Detect which cell encompasses the target text, then output its (x, y) center coordinate. 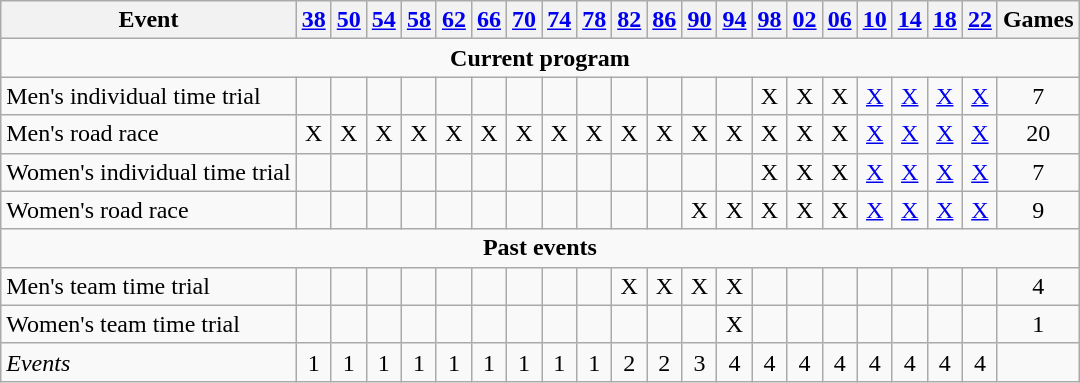
Women's individual time trial (148, 172)
Men's road race (148, 134)
3 (700, 362)
70 (524, 20)
10 (874, 20)
Current program (540, 58)
14 (910, 20)
54 (384, 20)
06 (840, 20)
Men's individual time trial (148, 96)
58 (418, 20)
74 (560, 20)
22 (980, 20)
Event (148, 20)
9 (1038, 210)
78 (594, 20)
Men's team time trial (148, 286)
38 (314, 20)
Women's road race (148, 210)
50 (348, 20)
62 (454, 20)
20 (1038, 134)
86 (664, 20)
94 (734, 20)
Games (1038, 20)
Events (148, 362)
Past events (540, 248)
90 (700, 20)
02 (804, 20)
18 (944, 20)
66 (488, 20)
82 (630, 20)
98 (770, 20)
Women's team time trial (148, 324)
